Determine the (x, y) coordinate at the center of the cell enclosing the given text.  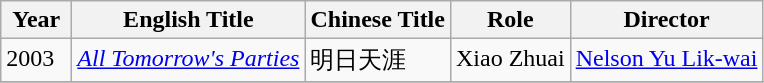
Xiao Zhuai (510, 60)
Nelson Yu Lik-wai (666, 60)
Chinese Title (378, 20)
English Title (188, 20)
2003 (36, 60)
Year (36, 20)
Director (666, 20)
明日天涯 (378, 60)
All Tomorrow's Parties (188, 60)
Role (510, 20)
